Scan for the cell matching the given text and deliver its (X, Y) coordinate at center. 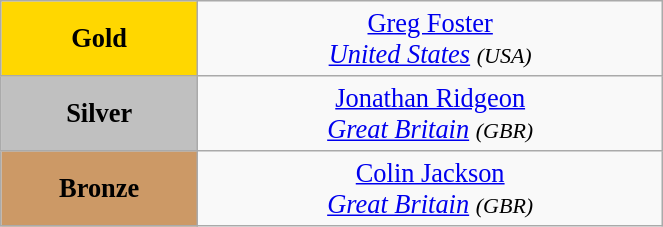
Greg FosterUnited States (USA) (430, 38)
Bronze (100, 188)
Colin JacksonGreat Britain (GBR) (430, 188)
Silver (100, 112)
Gold (100, 38)
Jonathan RidgeonGreat Britain (GBR) (430, 112)
